For the text-containing cell, return its midpoint in (x, y) coordinate format. 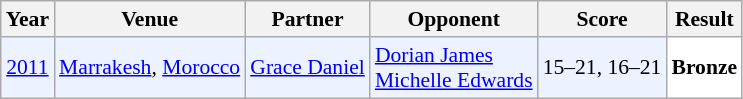
Grace Daniel (308, 68)
Result (704, 19)
15–21, 16–21 (602, 68)
Venue (150, 19)
Year (28, 19)
Score (602, 19)
Dorian James Michelle Edwards (454, 68)
Marrakesh, Morocco (150, 68)
Partner (308, 19)
Opponent (454, 19)
2011 (28, 68)
Bronze (704, 68)
